Search for the cell housing the specified text and yield its [x, y] center coordinate. 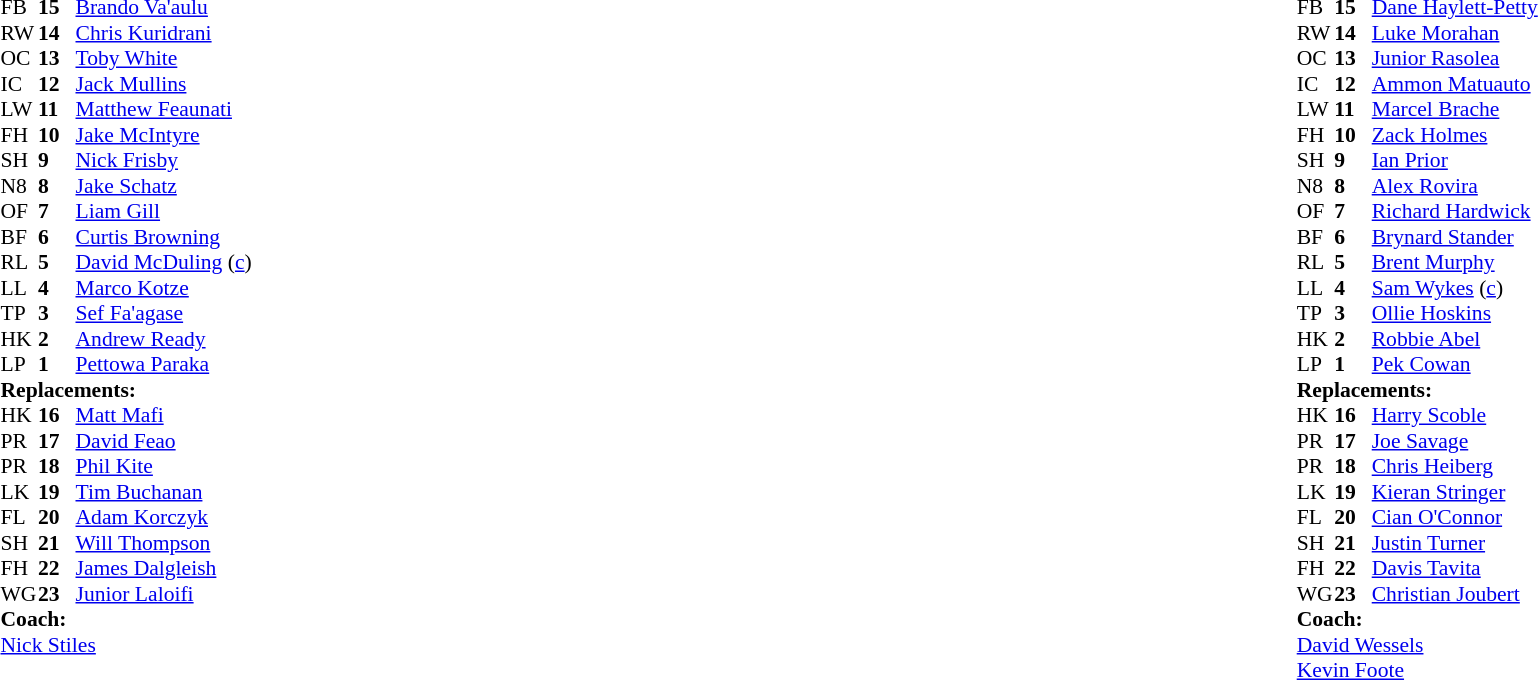
Marco Kotze [164, 288]
Nick Frisby [164, 161]
James Dalgleish [164, 569]
Brent Murphy [1455, 263]
Liam Gill [164, 211]
Phil Kite [164, 467]
Luke Morahan [1455, 33]
Pettowa Paraka [164, 365]
Ollie Hoskins [1455, 313]
Ian Prior [1455, 161]
Christian Joubert [1455, 594]
Cian O'Connor [1455, 517]
Chris Heiberg [1455, 467]
Alex Rovira [1455, 186]
Nick Stiles [126, 645]
Will Thompson [164, 543]
Adam Korczyk [164, 517]
Davis Tavita [1455, 569]
Kieran Stringer [1455, 492]
Toby White [164, 59]
Tim Buchanan [164, 492]
Justin Turner [1455, 543]
Junior Laloifi [164, 594]
Junior Rasolea [1455, 59]
Robbie Abel [1455, 339]
Harry Scoble [1455, 415]
Matt Mafi [164, 415]
Marcel Brache [1455, 109]
Matthew Feaunati [164, 109]
Pek Cowan [1455, 365]
Richard Hardwick [1455, 211]
David Feao [164, 441]
Joe Savage [1455, 441]
Andrew Ready [164, 339]
Jack Mullins [164, 84]
Jake McIntyre [164, 135]
Ammon Matuauto [1455, 84]
Sam Wykes (c) [1455, 288]
Chris Kuridrani [164, 33]
David McDuling (c) [164, 263]
Jake Schatz [164, 186]
Brynard Stander [1455, 237]
Sef Fa'agase [164, 313]
Curtis Browning [164, 237]
Zack Holmes [1455, 135]
